Pinpoint the cell where the given text exists, returning its [x, y] midpoint coordinate. 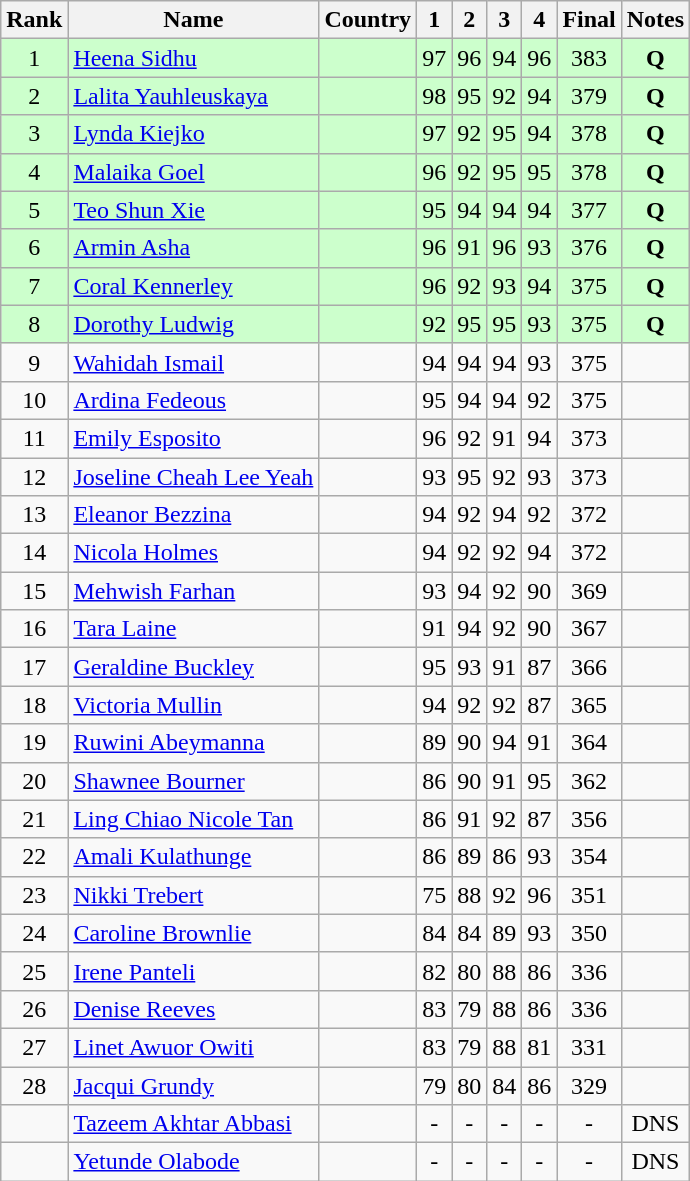
18 [34, 705]
356 [589, 819]
Tazeem Akhtar Abbasi [194, 1124]
7 [34, 286]
Yetunde Olabode [194, 1162]
Emily Esposito [194, 438]
15 [34, 591]
Nikki Trebert [194, 895]
20 [34, 781]
10 [34, 400]
13 [34, 515]
23 [34, 895]
21 [34, 819]
329 [589, 1085]
14 [34, 553]
Teo Shun Xie [194, 210]
98 [434, 96]
Eleanor Bezzina [194, 515]
Heena Sidhu [194, 58]
Dorothy Ludwig [194, 324]
377 [589, 210]
Armin Asha [194, 248]
364 [589, 743]
Notes [655, 20]
24 [34, 933]
17 [34, 667]
Joseline Cheah Lee Yeah [194, 477]
Malaika Goel [194, 172]
81 [540, 1047]
376 [589, 248]
75 [434, 895]
350 [589, 933]
28 [34, 1085]
Victoria Mullin [194, 705]
26 [34, 1009]
366 [589, 667]
367 [589, 629]
Mehwish Farhan [194, 591]
16 [34, 629]
369 [589, 591]
Tara Laine [194, 629]
Ardina Fedeous [194, 400]
Lalita Yauhleuskaya [194, 96]
351 [589, 895]
Final [589, 20]
331 [589, 1047]
Rank [34, 20]
Nicola Holmes [194, 553]
Lynda Kiejko [194, 134]
Shawnee Bourner [194, 781]
Amali Kulathunge [194, 857]
379 [589, 96]
Jacqui Grundy [194, 1085]
Caroline Brownlie [194, 933]
8 [34, 324]
27 [34, 1047]
12 [34, 477]
Name [194, 20]
362 [589, 781]
Ling Chiao Nicole Tan [194, 819]
Denise Reeves [194, 1009]
19 [34, 743]
5 [34, 210]
Ruwini Abeymanna [194, 743]
Wahidah Ismail [194, 362]
Coral Kennerley [194, 286]
365 [589, 705]
9 [34, 362]
Linet Awuor Owiti [194, 1047]
Country [368, 20]
82 [434, 971]
22 [34, 857]
383 [589, 58]
11 [34, 438]
25 [34, 971]
Irene Panteli [194, 971]
Geraldine Buckley [194, 667]
354 [589, 857]
6 [34, 248]
